Detect which cell encompasses the target text, then output its [x, y] center coordinate. 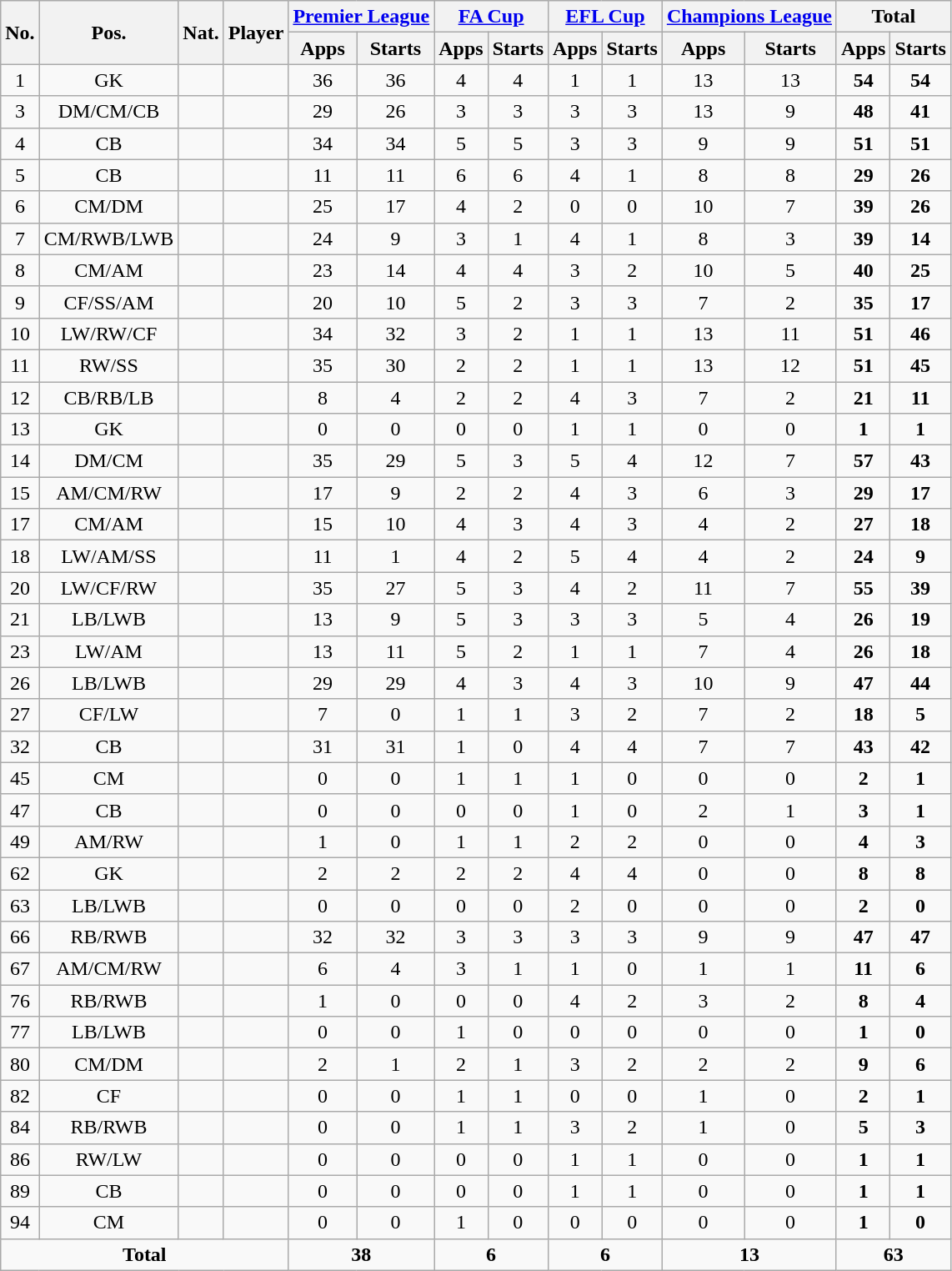
RW/SS [108, 365]
89 [20, 1191]
86 [20, 1159]
DM/CM/CB [108, 112]
Champions League [749, 17]
LW/AM [108, 651]
Player [256, 33]
AM/RW [108, 841]
CM/RWB/LWB [108, 239]
LW/CF/RW [108, 588]
EFL Cup [605, 17]
30 [395, 365]
57 [863, 461]
DM/CM [108, 461]
19 [920, 620]
38 [362, 1254]
LW/RW/CF [108, 334]
67 [20, 969]
82 [20, 1096]
Nat. [201, 33]
62 [20, 873]
No. [20, 33]
46 [920, 334]
77 [20, 1032]
44 [920, 683]
80 [20, 1064]
RW/LW [108, 1159]
49 [20, 841]
FA Cup [492, 17]
CF/SS/AM [108, 302]
CF [108, 1096]
CB/RB/LB [108, 398]
94 [20, 1223]
66 [20, 937]
Pos. [108, 33]
LW/AM/SS [108, 556]
76 [20, 1001]
55 [863, 588]
40 [863, 270]
Premier League [362, 17]
48 [863, 112]
41 [920, 112]
CF/LW [108, 715]
84 [20, 1128]
42 [920, 746]
